Extract the (x, y) coordinate from the center of the cell holding the provided text.  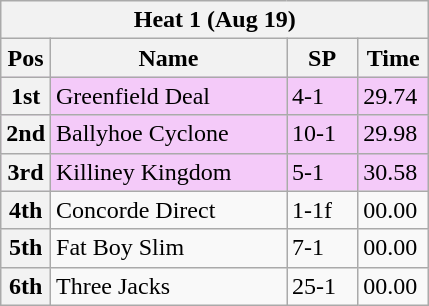
29.98 (394, 134)
4-1 (322, 96)
3rd (26, 172)
Time (394, 58)
Greenfield Deal (169, 96)
6th (26, 286)
SP (322, 58)
1-1f (322, 210)
Pos (26, 58)
Fat Boy Slim (169, 248)
30.58 (394, 172)
7-1 (322, 248)
2nd (26, 134)
29.74 (394, 96)
Name (169, 58)
25-1 (322, 286)
Concorde Direct (169, 210)
Three Jacks (169, 286)
Killiney Kingdom (169, 172)
Ballyhoe Cyclone (169, 134)
Heat 1 (Aug 19) (215, 20)
10-1 (322, 134)
1st (26, 96)
5-1 (322, 172)
5th (26, 248)
4th (26, 210)
